From the cell containing the given text, extract its center point as (x, y) coordinate. 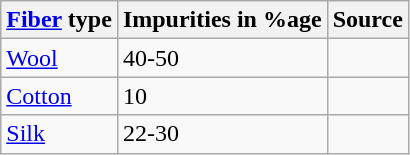
22-30 (222, 134)
Silk (60, 134)
40-50 (222, 58)
Cotton (60, 96)
Source (368, 20)
Fiber type (60, 20)
Impurities in %age (222, 20)
10 (222, 96)
Wool (60, 58)
